Find where the given text appears and provide that cell's center as (x, y) coordinate. 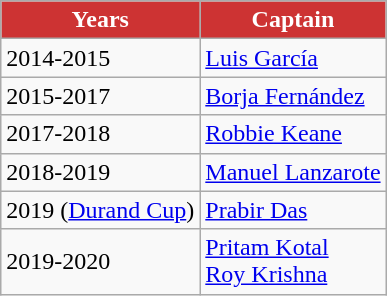
Years (100, 20)
2014-2015 (100, 58)
Borja Fernández (293, 96)
2017-2018 (100, 134)
Luis García (293, 58)
2019 (Durand Cup) (100, 210)
Pritam Kotal Roy Krishna (293, 262)
Manuel Lanzarote (293, 172)
Prabir Das (293, 210)
Captain (293, 20)
2019-2020 (100, 262)
Robbie Keane (293, 134)
2015-2017 (100, 96)
2018-2019 (100, 172)
